Pinpoint the cell where the given text exists, returning its (X, Y) midpoint coordinate. 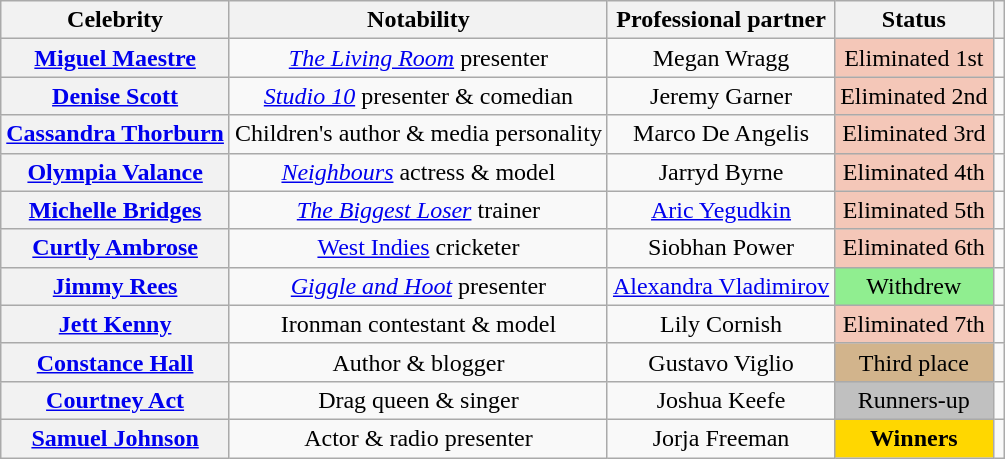
West Indies cricketer (418, 248)
Eliminated 6th (914, 248)
Status (914, 20)
Constance Hall (116, 362)
Aric Yegudkin (720, 210)
Jeremy Garner (720, 96)
Actor & radio presenter (418, 438)
Samuel Johnson (116, 438)
Courtney Act (116, 400)
Eliminated 4th (914, 172)
Olympia Valance (116, 172)
Michelle Bridges (116, 210)
Celebrity (116, 20)
Third place (914, 362)
Gustavo Viglio (720, 362)
Alexandra Vladimirov (720, 286)
Winners (914, 438)
Jett Kenny (116, 324)
The Biggest Loser trainer (418, 210)
Jorja Freeman (720, 438)
Author & blogger (418, 362)
Eliminated 5th (914, 210)
Marco De Angelis (720, 134)
Joshua Keefe (720, 400)
Jimmy Rees (116, 286)
Drag queen & singer (418, 400)
Cassandra Thorburn (116, 134)
Giggle and Hoot presenter (418, 286)
Miguel Maestre (116, 58)
Children's author & media personality (418, 134)
Eliminated 3rd (914, 134)
Notability (418, 20)
Withdrew (914, 286)
Denise Scott (116, 96)
Siobhan Power (720, 248)
Ironman contestant & model (418, 324)
Professional partner (720, 20)
Eliminated 7th (914, 324)
Curtly Ambrose (116, 248)
Lily Cornish (720, 324)
Neighbours actress & model (418, 172)
Megan Wragg (720, 58)
Eliminated 1st (914, 58)
Eliminated 2nd (914, 96)
The Living Room presenter (418, 58)
Runners-up (914, 400)
Studio 10 presenter & comedian (418, 96)
Jarryd Byrne (720, 172)
